Find where the given text appears and provide that cell's center as [X, Y] coordinate. 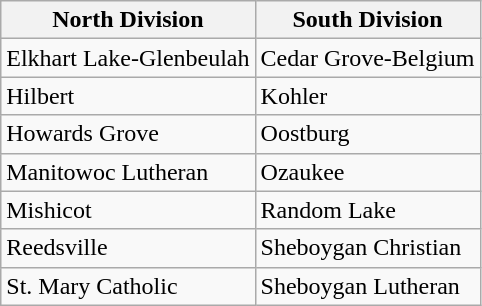
Ozaukee [368, 172]
Hilbert [128, 96]
Sheboygan Lutheran [368, 286]
Kohler [368, 96]
Manitowoc Lutheran [128, 172]
Sheboygan Christian [368, 248]
Reedsville [128, 248]
Random Lake [368, 210]
Mishicot [128, 210]
Howards Grove [128, 134]
Oostburg [368, 134]
Elkhart Lake-Glenbeulah [128, 58]
South Division [368, 20]
Cedar Grove-Belgium [368, 58]
St. Mary Catholic [128, 286]
North Division [128, 20]
